Pinpoint the cell where the given text exists, returning its (x, y) midpoint coordinate. 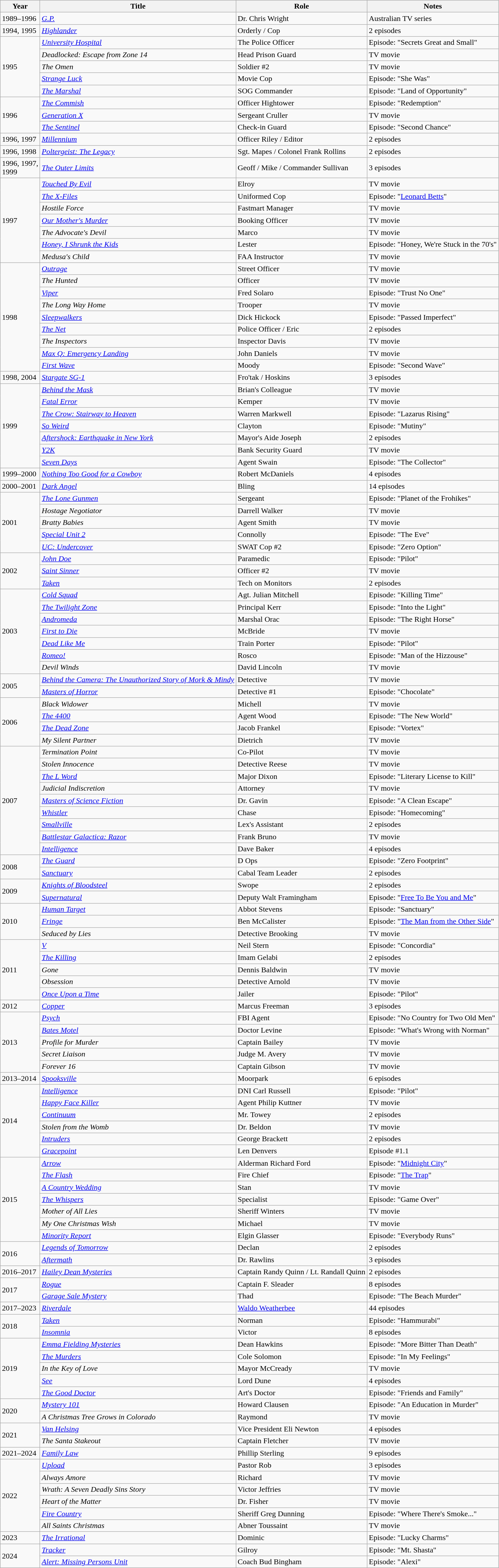
Stolen from the Womb (138, 1127)
Battlestar Galactica: Razor (138, 837)
Agt. Julian Mitchell (302, 595)
Episode #1.1 (433, 1151)
2016–2017 (20, 1272)
Minority Report (138, 1236)
The Twilight Zone (138, 607)
Aftermath (138, 1260)
Always Amore (138, 1477)
Jailer (302, 994)
The Guard (138, 861)
Head Prison Guard (302, 55)
SOG Commander (302, 91)
2007 (20, 801)
Secret Liaison (138, 1054)
Episode: "Killing Time" (433, 595)
Once Upon a Time (138, 994)
So Weird (138, 426)
Episode: "Mutiny" (433, 426)
Alert: Missing Persons Unit (138, 1562)
The 4400 (138, 716)
Episode: "The Man from the Other Side" (433, 921)
Episode: "Land of Opportunity" (433, 91)
Episode: "The New World" (433, 716)
Agent Wood (302, 716)
1994, 1995 (20, 30)
2017–2023 (20, 1308)
Bratty Babies (138, 522)
Obsession (138, 982)
Episode: "Game Over" (433, 1199)
Fringe (138, 921)
Sergeant Cruller (302, 115)
Dennis Baldwin (302, 970)
2021 (20, 1435)
A Christmas Tree Grows in Colorado (138, 1417)
Uniformed Cop (302, 196)
Episode: "The Eve" (433, 534)
Marshal Orac (302, 619)
The Killing (138, 958)
The Outer Limits (138, 168)
Happy Face Killer (138, 1102)
2009 (20, 891)
1999–2000 (20, 474)
Medusa's Child (138, 257)
Episode: "Friends and Family" (433, 1393)
Episode: "Everybody Runs" (433, 1236)
The L Word (138, 776)
Devil Winds (138, 667)
1996 (20, 115)
Episode: "No Country for Two Old Men" (433, 1018)
Episode: "Sanctuary" (433, 909)
Episode: "The Beach Murder" (433, 1296)
Co-Pilot (302, 752)
Generation X (138, 115)
Episode: "Lazarus Rising" (433, 414)
Our Mother's Murder (138, 220)
Paramedic (302, 559)
Termination Point (138, 752)
Episode: "Zero Footprint" (433, 861)
The X-Files (138, 196)
Train Porter (302, 643)
Episode: "The Trap" (433, 1175)
Howard Clausen (302, 1405)
Ben McCalister (302, 921)
2020 (20, 1411)
The Lone Gunmen (138, 498)
Episode: "Passed Imperfect" (433, 317)
Abner Toussaint (302, 1526)
Norman (302, 1320)
Episode: "More Bitter Than Death" (433, 1344)
Mayor's Aide Joseph (302, 438)
Episode: "Literary License to Kill" (433, 776)
Millennium (138, 139)
Cole Solomon (302, 1357)
Declan (302, 1248)
Principal Kerr (302, 607)
Bling (302, 486)
Psych (138, 1018)
Y2K (138, 450)
The Crow: Stairway to Heaven (138, 414)
14 episodes (433, 486)
Episode: "She Was" (433, 79)
Agent Smith (302, 522)
FAA Instructor (302, 257)
Mr. Towey (302, 1115)
1995 (20, 67)
Deputy Walt Framingham (302, 897)
Romeo! (138, 655)
Michell (302, 704)
Dr. Fisher (302, 1501)
Australian TV series (433, 18)
Attorney (302, 788)
Dr. Rawlins (302, 1260)
Moody (302, 365)
1996, 1997,1999 (20, 168)
Episode: "Where There's Smoke..." (433, 1514)
Deadlocked: Escape from Zone 14 (138, 55)
Episode: "An Education in Murder" (433, 1405)
Honey, I Shrunk the Kids (138, 245)
Coach Bud Bingham (302, 1562)
Lord Dune (302, 1381)
Trooper (302, 305)
Sheriff Winters (302, 1211)
Detective Brooking (302, 933)
2015 (20, 1199)
Sheriff Greg Dunning (302, 1514)
Tech on Monitors (302, 583)
Specialist (302, 1199)
A Country Wedding (138, 1187)
Insomnia (138, 1332)
G.P. (138, 18)
Episode: "A Clean Escape" (433, 801)
First to Die (138, 631)
Episode: "Secrets Great and Small" (433, 43)
Nothing Too Good for a Cowboy (138, 474)
Dr. Beldon (302, 1127)
Mayor McCready (302, 1369)
Officer Hightower (302, 103)
Knights of Bloodsteel (138, 885)
2013–2014 (20, 1078)
Connolly (302, 534)
Hostage Negotiator (138, 510)
Agent Philip Kuttner (302, 1102)
Captain Randy Quinn / Lt. Randall Quinn (302, 1272)
Poltergeist: The Legacy (138, 151)
Swope (302, 885)
V (138, 946)
Continuum (138, 1115)
Emma Fielding Mysteries (138, 1344)
Captain Gibson (302, 1066)
The Murders (138, 1357)
2021–2024 (20, 1453)
Masters of Science Fiction (138, 801)
Fastmart Manager (302, 208)
Episode: "Alexi" (433, 1562)
2014 (20, 1121)
The Santa Stakeout (138, 1441)
DNI Carl Russell (302, 1090)
Officer (302, 281)
2017 (20, 1290)
Alderman Richard Ford (302, 1163)
Hostile Force (138, 208)
1998, 2004 (20, 378)
John Doe (138, 559)
UC: Undercover (138, 546)
Van Helsing (138, 1429)
My Silent Partner (138, 740)
Episode: "Zero Option" (433, 546)
Profile for Murder (138, 1042)
Whistler (138, 813)
The Marshal (138, 91)
Gracepoint (138, 1151)
Highlander (138, 30)
Outrage (138, 269)
Saint Sinner (138, 571)
2022 (20, 1495)
Arrow (138, 1163)
Dr. Chris Wright (302, 18)
The Long Way Home (138, 305)
1996, 1998 (20, 151)
Fire Chief (302, 1175)
6 episodes (433, 1078)
Major Dixon (302, 776)
Dean Hawkins (302, 1344)
Andromeda (138, 619)
Touched By Evil (138, 184)
Episode: "Planet of the Frohikes" (433, 498)
Jacob Frankel (302, 728)
Wrath: A Seven Deadly Sins Story (138, 1489)
Booking Officer (302, 220)
University Hospital (138, 43)
Viper (138, 293)
Family Law (138, 1453)
Sanctuary (138, 873)
1997 (20, 220)
Notes (433, 6)
Abbot Stevens (302, 909)
Inspector Davis (302, 341)
2002 (20, 571)
Smallville (138, 825)
Phillip Sterling (302, 1453)
Moorpark (302, 1078)
Len Denvers (302, 1151)
Human Target (138, 909)
Dick Hickock (302, 317)
In the Key of Love (138, 1369)
Brian's Colleague (302, 390)
2012 (20, 1006)
Behind the Camera: The Unauthorized Story of Mork & Mindy (138, 680)
Episode: "Hammurabi" (433, 1320)
Orderly / Cop (302, 30)
Legends of Tomorrow (138, 1248)
Dietrich (302, 740)
2023 (20, 1538)
Gilroy (302, 1550)
Police Officer / Eric (302, 329)
Chase (302, 813)
Pastor Rob (302, 1465)
2005 (20, 686)
Heart of the Matter (138, 1501)
Dark Angel (138, 486)
Agent Swain (302, 462)
Episode: "Leonard Betts" (433, 196)
2010 (20, 921)
Episode: "What's Wrong with Norman" (433, 1030)
Victor (302, 1332)
George Brackett (302, 1139)
Detective (302, 680)
Clayton (302, 426)
Richard (302, 1477)
Bates Motel (138, 1030)
Michael (302, 1223)
Episode: "Honey, We're Stuck in the 70's" (433, 245)
John Daniels (302, 353)
Special Unit 2 (138, 534)
Mother of All Lies (138, 1211)
1996, 1997 (20, 139)
Robert McDaniels (302, 474)
Max Q: Emergency Landing (138, 353)
Episode: "Mt. Shasta" (433, 1550)
Doctor Levine (302, 1030)
Hailey Dean Mysteries (138, 1272)
Episode: "Second Wave" (433, 365)
Sleepwalkers (138, 317)
44 episodes (433, 1308)
FBI Agent (302, 1018)
Darrell Walker (302, 510)
Dominic (302, 1538)
Vice President Eli Newton (302, 1429)
McBride (302, 631)
First Wave (138, 365)
Episode: "Redemption" (433, 103)
The Inspectors (138, 341)
2001 (20, 522)
Dave Baker (302, 849)
Tracker (138, 1550)
D Ops (302, 861)
Fred Solaro (302, 293)
2011 (20, 970)
Movie Cop (302, 79)
The Police Officer (302, 43)
Detective Reese (302, 764)
Officer Riley / Editor (302, 139)
Elgin Glasser (302, 1236)
Officer #2 (302, 571)
Cabal Team Leader (302, 873)
Thad (302, 1296)
Mystery 101 (138, 1405)
Stan (302, 1187)
Victor Jeffries (302, 1489)
1999 (20, 426)
Marcus Freeman (302, 1006)
Episode: "Homecoming" (433, 813)
Seduced by Lies (138, 933)
Raymond (302, 1417)
Role (302, 6)
Black Widower (138, 704)
Detective #1 (302, 692)
Kemper (302, 402)
Forever 16 (138, 1066)
Geoff / Mike / Commander Sullivan (302, 168)
Neil Stern (302, 946)
Art's Doctor (302, 1393)
Behind the Mask (138, 390)
9 episodes (433, 1453)
The Good Doctor (138, 1393)
The Net (138, 329)
Captain Bailey (302, 1042)
The Whispers (138, 1199)
Sergeant (302, 498)
Check-in Guard (302, 127)
Episode: "Concordia" (433, 946)
Riverdale (138, 1308)
The Sentinel (138, 127)
Garage Sale Mystery (138, 1296)
2018 (20, 1326)
David Lincoln (302, 667)
Episode: "In My Feelings" (433, 1357)
The Commish (138, 103)
The Dead Zone (138, 728)
Dead Like Me (138, 643)
Frank Bruno (302, 837)
Imam Gelabi (302, 958)
Seven Days (138, 462)
See (138, 1381)
2003 (20, 631)
Detective Arnold (302, 982)
Fro'tak / Hoskins (302, 378)
Supernatural (138, 897)
All Saints Christmas (138, 1526)
Cold Squad (138, 595)
2019 (20, 1369)
Rosco (302, 655)
Judge M. Avery (302, 1054)
1998 (20, 317)
Elroy (302, 184)
Title (138, 6)
Strange Luck (138, 79)
Episode: "The Collector" (433, 462)
The Irrational (138, 1538)
Lex's Assistant (302, 825)
Episode: "Trust No One" (433, 293)
The Omen (138, 67)
Fatal Error (138, 402)
2006 (20, 722)
Bank Security Guard (302, 450)
Captain F. Sleader (302, 1284)
Masters of Horror (138, 692)
Upload (138, 1465)
Episode: "The Right Horse" (433, 619)
Aftershock: Earthquake in New York (138, 438)
Intruders (138, 1139)
Marco (302, 232)
Copper (138, 1006)
Episode: "Free To Be You and Me" (433, 897)
Spooksville (138, 1078)
2016 (20, 1254)
Stargate SG-1 (138, 378)
Episode: "Chocolate" (433, 692)
The Flash (138, 1175)
The Advocate's Devil (138, 232)
Episode: "Man of the Hizzouse" (433, 655)
Warren Markwell (302, 414)
2024 (20, 1556)
Judicial Indiscretion (138, 788)
Fire Country (138, 1514)
2008 (20, 867)
Gone (138, 970)
Waldo Weatherbee (302, 1308)
Stolen Innocence (138, 764)
Episode: "Second Chance" (433, 127)
Captain Fletcher (302, 1441)
1989–1996 (20, 18)
2000–2001 (20, 486)
Soldier #2 (302, 67)
Rogue (138, 1284)
Lester (302, 245)
Episode: "Lucky Charms" (433, 1538)
Episode: "Into the Light" (433, 607)
SWAT Cop #2 (302, 546)
Episode: "Midnight City" (433, 1163)
Episode: "Vortex" (433, 728)
The Hunted (138, 281)
My One Christmas Wish (138, 1223)
Dr. Gavin (302, 801)
Sgt. Mapes / Colonel Frank Rollins (302, 151)
2013 (20, 1042)
Street Officer (302, 269)
Year (20, 6)
